Scan for the cell matching the given text and deliver its [x, y] coordinate at center. 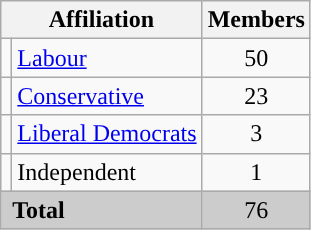
50 [256, 58]
76 [256, 210]
1 [256, 172]
Liberal Democrats [107, 134]
Total [102, 210]
3 [256, 134]
Members [256, 20]
Affiliation [102, 20]
Conservative [107, 96]
23 [256, 96]
Independent [107, 172]
Labour [107, 58]
